Find where the given text appears and provide that cell's center as (X, Y) coordinate. 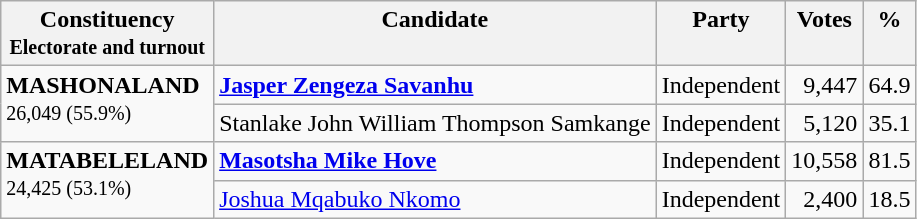
18.5 (890, 199)
10,558 (824, 161)
Votes (824, 34)
MATABELELAND24,425 (53.1%) (108, 180)
64.9 (890, 85)
Candidate (435, 34)
Jasper Zengeza Savanhu (435, 85)
35.1 (890, 123)
MASHONALAND26,049 (55.9%) (108, 104)
% (890, 34)
Joshua Mqabuko Nkomo (435, 199)
Party (721, 34)
Masotsha Mike Hove (435, 161)
81.5 (890, 161)
2,400 (824, 199)
5,120 (824, 123)
Stanlake John William Thompson Samkange (435, 123)
ConstituencyElectorate and turnout (108, 34)
9,447 (824, 85)
